From the cell containing the given text, extract its center point as [x, y] coordinate. 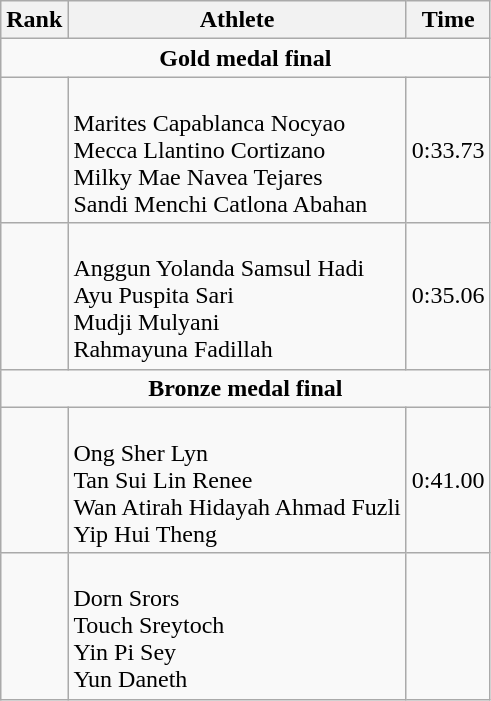
Ong Sher LynTan Sui Lin ReneeWan Atirah Hidayah Ahmad FuzliYip Hui Theng [237, 480]
Rank [34, 20]
Marites Capablanca NocyaoMecca Llantino CortizanoMilky Mae Navea TejaresSandi Menchi Catlona Abahan [237, 150]
0:33.73 [448, 150]
Time [448, 20]
Gold medal final [246, 58]
0:35.06 [448, 296]
Bronze medal final [246, 388]
Anggun Yolanda Samsul HadiAyu Puspita SariMudji MulyaniRahmayuna Fadillah [237, 296]
Athlete [237, 20]
Dorn SrorsTouch SreytochYin Pi SeyYun Daneth [237, 626]
0:41.00 [448, 480]
